Determine the (x, y) coordinate at the center of the cell enclosing the given text.  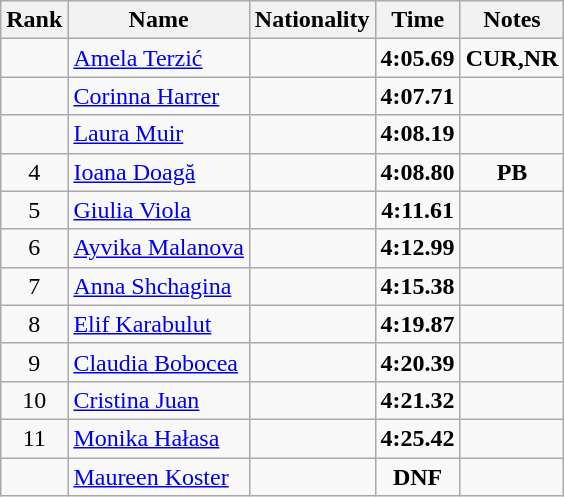
Name (158, 20)
Time (418, 20)
Amela Terzić (158, 58)
DNF (418, 477)
Elif Karabulut (158, 324)
Cristina Juan (158, 400)
4:07.71 (418, 96)
4:25.42 (418, 438)
Laura Muir (158, 134)
Monika Hałasa (158, 438)
8 (34, 324)
5 (34, 210)
4:15.38 (418, 286)
4:05.69 (418, 58)
4:08.19 (418, 134)
4:20.39 (418, 362)
Ioana Doagă (158, 172)
6 (34, 248)
4:21.32 (418, 400)
Ayvika Malanova (158, 248)
4:08.80 (418, 172)
10 (34, 400)
Notes (512, 20)
Rank (34, 20)
Anna Shchagina (158, 286)
Giulia Viola (158, 210)
7 (34, 286)
PB (512, 172)
9 (34, 362)
4:19.87 (418, 324)
CUR,NR (512, 58)
4 (34, 172)
Claudia Bobocea (158, 362)
Maureen Koster (158, 477)
11 (34, 438)
Corinna Harrer (158, 96)
4:11.61 (418, 210)
Nationality (312, 20)
4:12.99 (418, 248)
